Extract the [x, y] coordinate from the center of the cell holding the provided text.  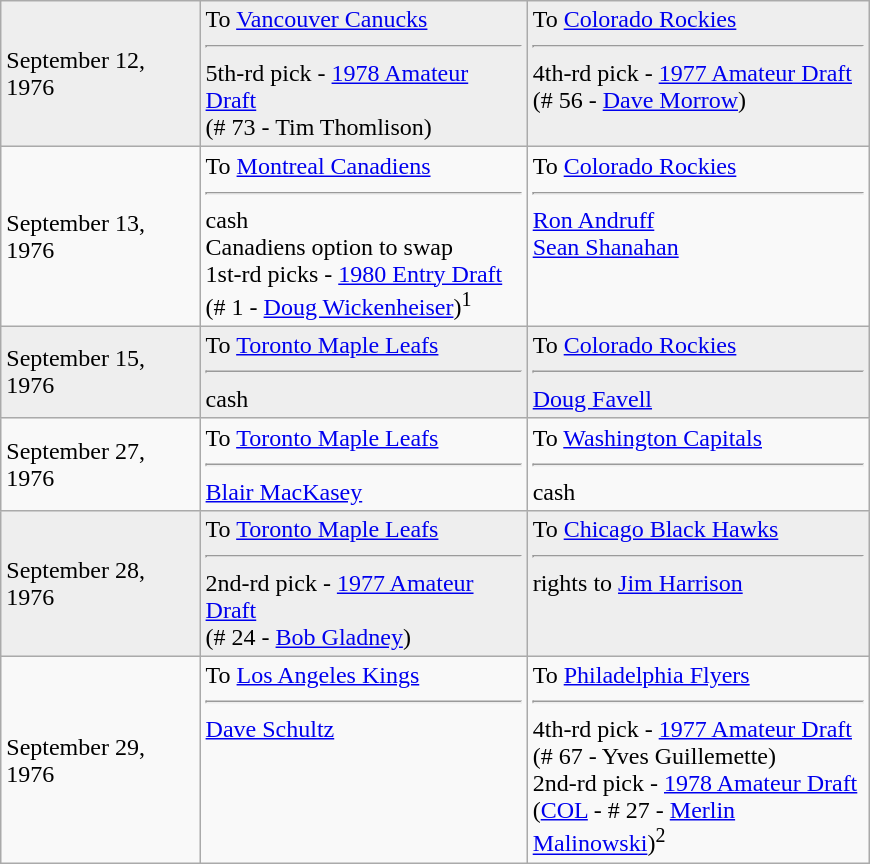
To Montreal CanadienscashCanadiens option to swap1st-rd picks - 1980 Entry Draft(# 1 - Doug Wickenheiser)1 [364, 237]
September 29, 1976 [100, 760]
To Vancouver Canucks5th-rd pick - 1978 Amateur Draft(# 73 - Tim Thomlison) [364, 74]
To Chicago Black Hawksrights to Jim Harrison [698, 583]
September 28, 1976 [100, 583]
To Toronto Maple Leafs2nd-rd pick - 1977 Amateur Draft(# 24 - Bob Gladney) [364, 583]
To Colorado RockiesRon AndruffSean Shanahan [698, 237]
To Toronto Maple LeafsBlair MacKasey [364, 464]
To Philadelphia Flyers4th-rd pick - 1977 Amateur Draft(# 67 - Yves Guillemette)2nd-rd pick - 1978 Amateur Draft(COL - # 27 - Merlin Malinowski)2 [698, 760]
To Colorado Rockies4th-rd pick - 1977 Amateur Draft(# 56 - Dave Morrow) [698, 74]
September 13, 1976 [100, 237]
September 12, 1976 [100, 74]
September 27, 1976 [100, 464]
September 15, 1976 [100, 372]
To Los Angeles KingsDave Schultz [364, 760]
To Colorado RockiesDoug Favell [698, 372]
To Toronto Maple Leafscash [364, 372]
To Washington Capitalscash [698, 464]
